Output the [X, Y] coordinate of the center of the cell containing the given text.  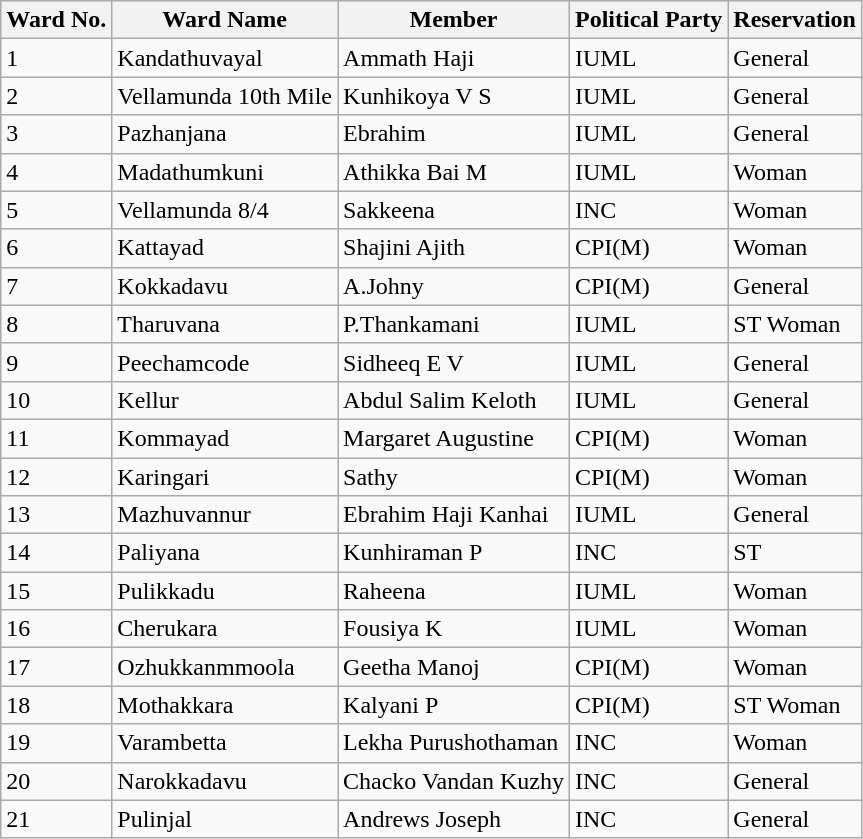
Athikka Bai M [454, 172]
1 [56, 58]
Fousiya K [454, 629]
Mothakkara [225, 705]
Pazhanjana [225, 134]
Political Party [648, 20]
A.Johny [454, 286]
Tharuvana [225, 324]
Kalyani P [454, 705]
Kokkadavu [225, 286]
10 [56, 400]
Andrews Joseph [454, 819]
Member [454, 20]
Kandathuvayal [225, 58]
Mazhuvannur [225, 515]
15 [56, 591]
Kunhiraman P [454, 553]
Pulinjal [225, 819]
Peechamcode [225, 362]
Ebrahim Haji Kanhai [454, 515]
Narokkadavu [225, 781]
Sidheeq E V [454, 362]
P.Thankamani [454, 324]
6 [56, 248]
Reservation [795, 20]
3 [56, 134]
Madathumkuni [225, 172]
Kellur [225, 400]
Chacko Vandan Kuzhy [454, 781]
18 [56, 705]
Kunhikoya V S [454, 96]
Ozhukkanmmoola [225, 667]
2 [56, 96]
Kattayad [225, 248]
19 [56, 743]
20 [56, 781]
Margaret Augustine [454, 438]
12 [56, 477]
Ward No. [56, 20]
Vellamunda 8/4 [225, 210]
Ebrahim [454, 134]
5 [56, 210]
Vellamunda 10th Mile [225, 96]
Ammath Haji [454, 58]
Sakkeena [454, 210]
Sathy [454, 477]
13 [56, 515]
9 [56, 362]
Kommayad [225, 438]
Pulikkadu [225, 591]
Ward Name [225, 20]
4 [56, 172]
Cherukara [225, 629]
Abdul Salim Keloth [454, 400]
Paliyana [225, 553]
Geetha Manoj [454, 667]
16 [56, 629]
Shajini Ajith [454, 248]
11 [56, 438]
17 [56, 667]
14 [56, 553]
21 [56, 819]
7 [56, 286]
Varambetta [225, 743]
Raheena [454, 591]
Karingari [225, 477]
ST [795, 553]
8 [56, 324]
Lekha Purushothaman [454, 743]
